Find where the given text appears and provide that cell's center as [x, y] coordinate. 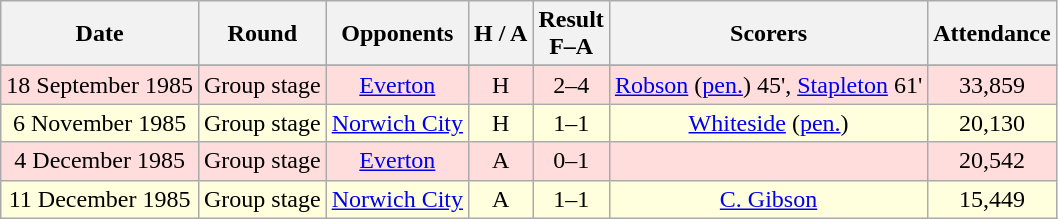
15,449 [992, 199]
Date [100, 34]
Attendance [992, 34]
2–4 [571, 85]
Opponents [397, 34]
C. Gibson [768, 199]
20,130 [992, 123]
0–1 [571, 161]
Whiteside (pen.) [768, 123]
20,542 [992, 161]
33,859 [992, 85]
18 September 1985 [100, 85]
6 November 1985 [100, 123]
ResultF–A [571, 34]
Robson (pen.) 45', Stapleton 61' [768, 85]
Round [262, 34]
H / A [501, 34]
11 December 1985 [100, 199]
4 December 1985 [100, 161]
Scorers [768, 34]
